Identify which cell holds the provided text, then report its [x, y] central coordinate. 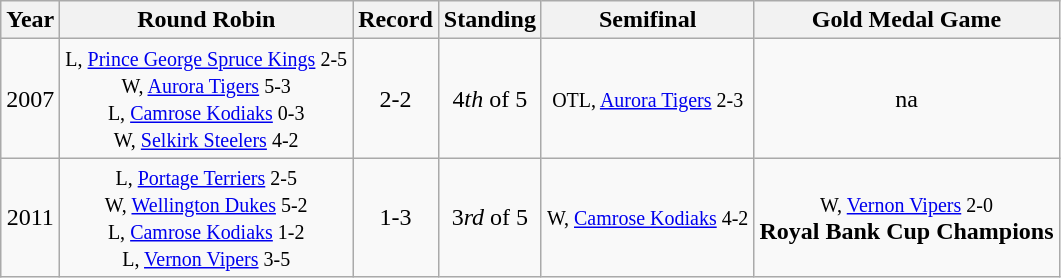
Semifinal [647, 20]
4th of 5 [490, 98]
Year [30, 20]
3rd of 5 [490, 218]
1-3 [396, 218]
Gold Medal Game [906, 20]
W, Vernon Vipers 2-0Royal Bank Cup Champions [906, 218]
na [906, 98]
W, Camrose Kodiaks 4-2 [647, 218]
OTL, Aurora Tigers 2-3 [647, 98]
2-2 [396, 98]
L, Prince George Spruce Kings 2-5W, Aurora Tigers 5-3L, Camrose Kodiaks 0-3W, Selkirk Steelers 4-2 [206, 98]
Round Robin [206, 20]
Standing [490, 20]
L, Portage Terriers 2-5W, Wellington Dukes 5-2L, Camrose Kodiaks 1-2L, Vernon Vipers 3-5 [206, 218]
2007 [30, 98]
2011 [30, 218]
Record [396, 20]
